From the cell containing the given text, extract its center point as (X, Y) coordinate. 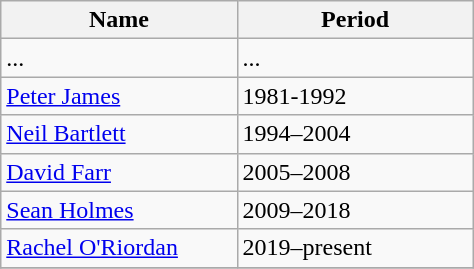
2009–2018 (355, 210)
Rachel O'Riordan (119, 248)
1994–2004 (355, 134)
Sean Holmes (119, 210)
1981-1992 (355, 96)
David Farr (119, 172)
Peter James (119, 96)
Name (119, 20)
Neil Bartlett (119, 134)
2005–2008 (355, 172)
2019–present (355, 248)
Period (355, 20)
